Extract the [x, y] coordinate from the center of the cell holding the provided text.  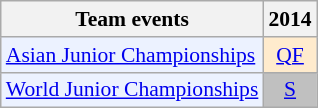
QF [290, 55]
Team events [132, 19]
2014 [290, 19]
Asian Junior Championships [132, 55]
World Junior Championships [132, 90]
S [290, 90]
